Find where the given text appears and provide that cell's center as (x, y) coordinate. 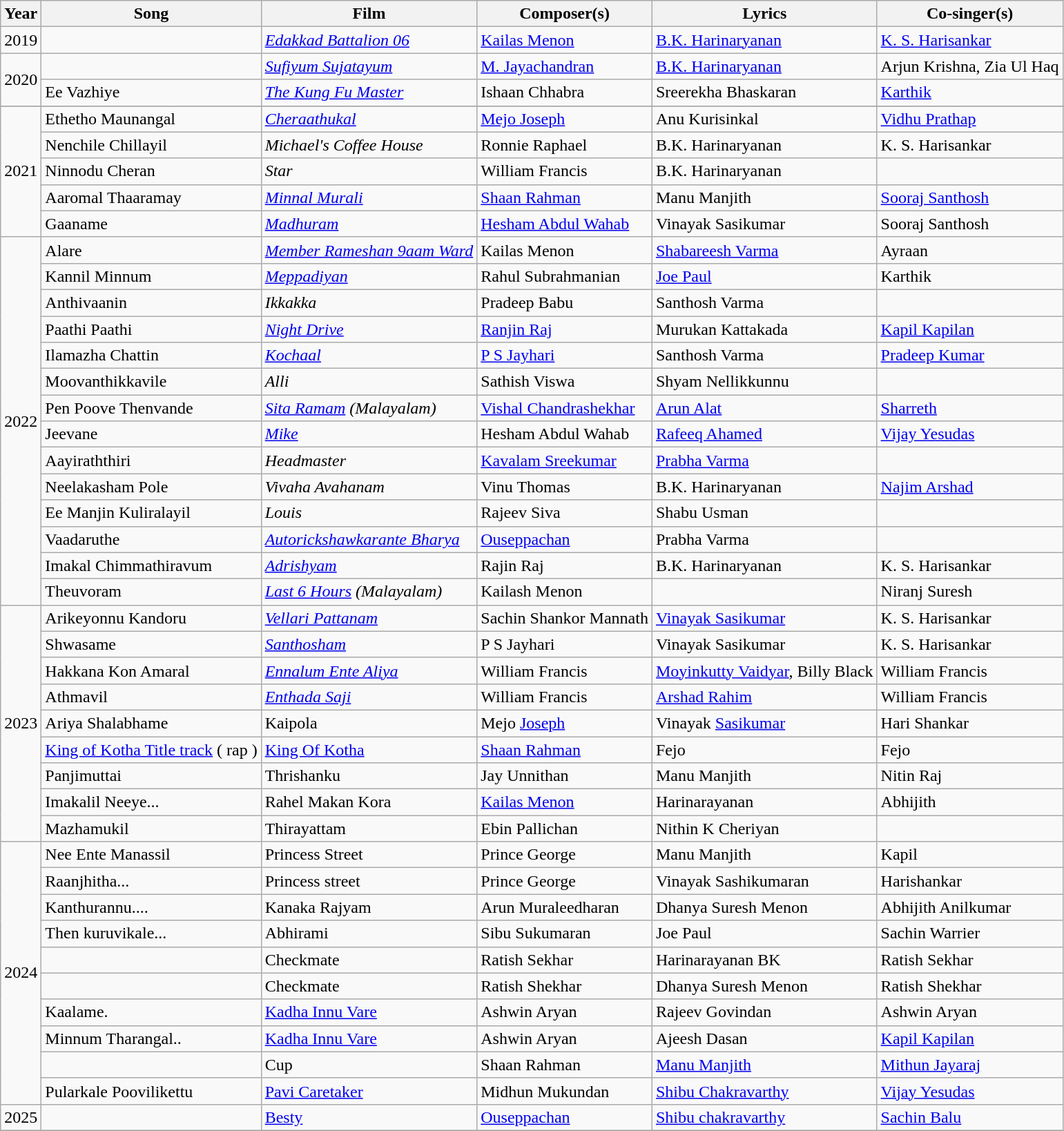
Year (21, 14)
Co-singer(s) (969, 14)
Vellari Pattanam (369, 618)
Kavalam Sreekumar (565, 461)
Vivaha Avahanam (369, 487)
Moovanthikkavile (151, 382)
Mithun Jayaraj (969, 1065)
Arun Muraleedharan (565, 907)
Abhijith Anilkumar (969, 907)
Edakkad Battalion 06 (369, 40)
Ethetho Maunangal (151, 119)
Then kuruvikale... (151, 934)
Headmaster (369, 461)
Pradeep Babu (565, 302)
Minnum Tharangal.. (151, 1038)
Ranjin Raj (565, 329)
Aaromal Thaaramay (151, 197)
Imakal Chimmathiravum (151, 565)
Murukan Kattakada (764, 329)
Vishal Chandrashekhar (565, 408)
Theuvoram (151, 592)
Vaadaruthe (151, 539)
Rajeev Siva (565, 513)
Ee Vazhiye (151, 93)
Midhun Mukundan (565, 1091)
Alli (369, 382)
Shabareesh Varma (764, 250)
Harishankar (969, 881)
King of Kotha Title track ( rap ) (151, 749)
Pavi Caretaker (369, 1091)
Neelakasham Pole (151, 487)
2020 (21, 79)
Anu Kurisinkal (764, 119)
Abhijith (969, 802)
Mike (369, 434)
Composer(s) (565, 14)
Nee Ente Manassil (151, 855)
Ee Manjin Kuliralayil (151, 513)
Sachin Balu (969, 1117)
Rafeeq Ahamed (764, 434)
Star (369, 171)
Ilamazha Chattin (151, 356)
Madhuram (369, 224)
King Of Kotha (369, 749)
Paathi Paathi (151, 329)
Ikkakka (369, 302)
Song (151, 14)
Louis (369, 513)
Gaaname (151, 224)
Sharreth (969, 408)
Arjun Krishna, Zia Ul Haq (969, 66)
Adrishyam (369, 565)
Kochaal (369, 356)
Sibu Sukumaran (565, 934)
Rahul Subrahmanian (565, 276)
Sathish Viswa (565, 382)
Member Rameshan 9aam Ward (369, 250)
Jeevane (151, 434)
The Kung Fu Master (369, 93)
Nithin K Cheriyan (764, 829)
Imakalil Neeye... (151, 802)
Michael's Coffee House (369, 145)
Abhirami (369, 934)
Harinarayanan (764, 802)
Sachin Shankor Mannath (565, 618)
Pularkale Poovilikettu (151, 1091)
Sufiyum Sujatayum (369, 66)
Athmavil (151, 697)
Ebin Pallichan (565, 829)
Kanaka Rajyam (369, 907)
Autorickshawkarante Bharya (369, 539)
Kaipola (369, 723)
Rahel Makan Kora (369, 802)
M. Jayachandran (565, 66)
Cup (369, 1065)
Jay Unnithan (565, 776)
Niranj Suresh (969, 592)
Rajin Raj (565, 565)
2019 (21, 40)
Meppadiyan (369, 276)
Night Drive (369, 329)
Thrishanku (369, 776)
Santhosham (369, 644)
Nenchile Chillayil (151, 145)
Ariya Shalabhame (151, 723)
Ishaan Chhabra (565, 93)
Kaalame. (151, 1012)
Shibu Chakravarthy (764, 1091)
Last 6 Hours (Malayalam) (369, 592)
Ennalum Ente Aliya (369, 670)
Harinarayanan BK (764, 960)
Thirayattam (369, 829)
Princess street (369, 881)
Mazhamukil (151, 829)
Panjimuttai (151, 776)
Hakkana Kon Amaral (151, 670)
Vidhu Prathap (969, 119)
Film (369, 14)
Shyam Nellikkunnu (764, 382)
Sreerekha Bhaskaran (764, 93)
Vinu Thomas (565, 487)
Moyinkutty Vaidyar, Billy Black (764, 670)
Shwasame (151, 644)
Shibu chakravarthy (764, 1117)
2025 (21, 1117)
Anthivaanin (151, 302)
2024 (21, 974)
2022 (21, 421)
Sachin Warrier (969, 934)
Nitin Raj (969, 776)
Kannil Minnum (151, 276)
Ronnie Raphael (565, 145)
Arikeyonnu Kandoru (151, 618)
Pen Poove Thenvande (151, 408)
Sita Ramam (Malayalam) (369, 408)
Vinayak Sashikumaran (764, 881)
Lyrics (764, 14)
Minnal Murali (369, 197)
Arun Alat (764, 408)
Alare (151, 250)
Hari Shankar (969, 723)
Enthada Saji (369, 697)
Pradeep Kumar (969, 356)
Kanthurannu.... (151, 907)
Ninnodu Cheran (151, 171)
Ayraan (969, 250)
Aayiraththiri (151, 461)
Raanjhitha... (151, 881)
Ajeesh Dasan (764, 1038)
Cheraathukal (369, 119)
Rajeev Govindan (764, 1012)
Arshad Rahim (764, 697)
Shabu Usman (764, 513)
2023 (21, 724)
Najim Arshad (969, 487)
Kailash Menon (565, 592)
Princess Street (369, 855)
Besty (369, 1117)
2021 (21, 171)
Kapil (969, 855)
